Pinpoint the cell where the given text exists, returning its (x, y) midpoint coordinate. 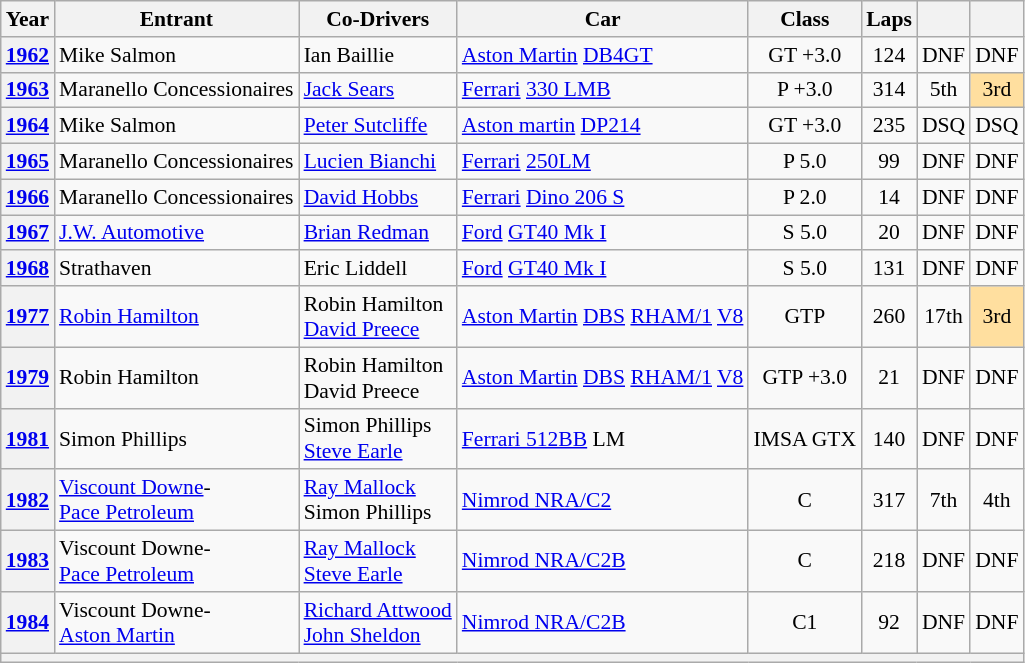
Eric Liddell (378, 269)
GTP (804, 316)
Car (603, 19)
Laps (889, 19)
1981 (28, 438)
14 (889, 197)
20 (889, 233)
131 (889, 269)
7th (944, 500)
Ian Baillie (378, 55)
314 (889, 90)
P 2.0 (804, 197)
1963 (28, 90)
317 (889, 500)
92 (889, 622)
Simon Phillips (176, 438)
17th (944, 316)
5th (944, 90)
P +3.0 (804, 90)
Peter Sutcliffe (378, 126)
1979 (28, 378)
Richard Attwood John Sheldon (378, 622)
1977 (28, 316)
1984 (28, 622)
Ferrari 330 LMB (603, 90)
1966 (28, 197)
Jack Sears (378, 90)
Lucien Bianchi (378, 162)
Simon Phillips Steve Earle (378, 438)
235 (889, 126)
Ferrari 250LM (603, 162)
140 (889, 438)
Ray Mallock Simon Phillips (378, 500)
124 (889, 55)
1982 (28, 500)
Ray Mallock Steve Earle (378, 562)
Co-Drivers (378, 19)
Ferrari 512BB LM (603, 438)
99 (889, 162)
21 (889, 378)
Strathaven (176, 269)
C1 (804, 622)
Brian Redman (378, 233)
Ferrari Dino 206 S (603, 197)
1962 (28, 55)
Viscount Downe-Aston Martin (176, 622)
1964 (28, 126)
4th (996, 500)
260 (889, 316)
Class (804, 19)
218 (889, 562)
IMSA GTX (804, 438)
1967 (28, 233)
1965 (28, 162)
Aston martin DP214 (603, 126)
David Hobbs (378, 197)
P 5.0 (804, 162)
Aston Martin DB4GT (603, 55)
J.W. Automotive (176, 233)
Nimrod NRA/C2 (603, 500)
Entrant (176, 19)
GTP +3.0 (804, 378)
1983 (28, 562)
1968 (28, 269)
Year (28, 19)
